Find where the given text appears and provide that cell's center as (X, Y) coordinate. 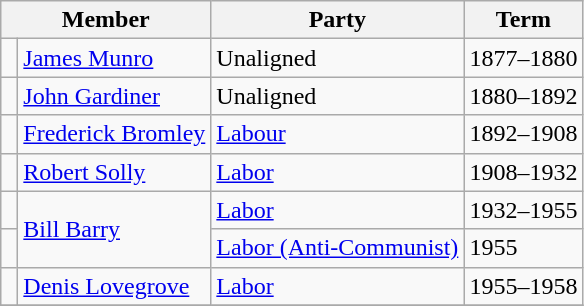
1955–1958 (524, 286)
Term (524, 20)
1877–1880 (524, 58)
1932–1955 (524, 210)
1892–1908 (524, 134)
1955 (524, 248)
Frederick Bromley (114, 134)
Party (338, 20)
John Gardiner (114, 96)
Bill Barry (114, 229)
1880–1892 (524, 96)
Labor (Anti-Communist) (338, 248)
1908–1932 (524, 172)
Denis Lovegrove (114, 286)
Labour (338, 134)
James Munro (114, 58)
Robert Solly (114, 172)
Member (106, 20)
